Capture the cell that displays the provided text and extract its [x, y] central coordinate. 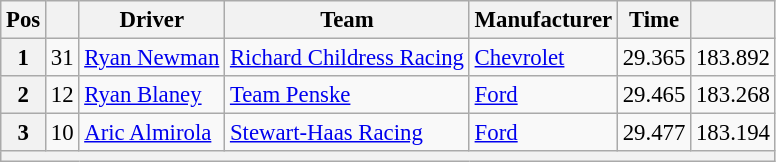
31 [62, 58]
Richard Childress Racing [348, 58]
Stewart-Haas Racing [348, 133]
29.465 [654, 95]
10 [62, 133]
183.268 [734, 95]
Chevrolet [543, 58]
29.477 [654, 133]
183.892 [734, 58]
1 [24, 58]
Time [654, 20]
2 [24, 95]
183.194 [734, 133]
Ryan Newman [152, 58]
12 [62, 95]
Pos [24, 20]
Team [348, 20]
Manufacturer [543, 20]
3 [24, 133]
Ryan Blaney [152, 95]
Driver [152, 20]
29.365 [654, 58]
Team Penske [348, 95]
Aric Almirola [152, 133]
